Return [X, Y] of the center of cell containing provided text 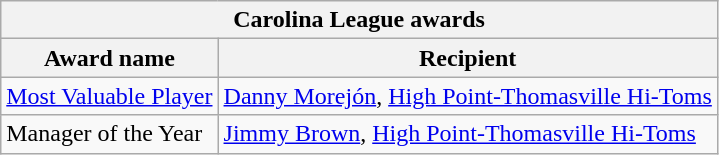
Recipient [468, 58]
Jimmy Brown, High Point-Thomasville Hi-Toms [468, 134]
Manager of the Year [110, 134]
Carolina League awards [360, 20]
Award name [110, 58]
Most Valuable Player [110, 96]
Danny Morejón, High Point-Thomasville Hi-Toms [468, 96]
